Output the (X, Y) coordinate of the center of the cell containing the given text.  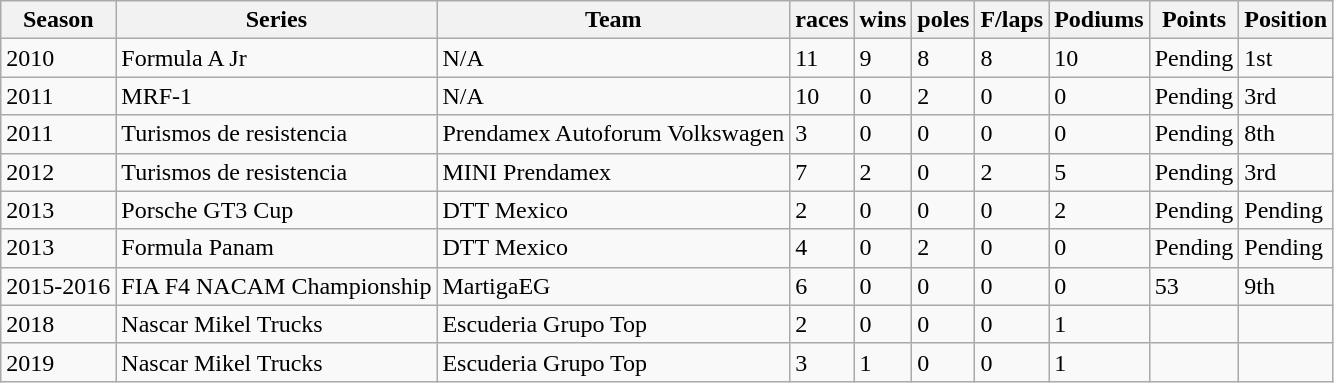
8th (1286, 134)
53 (1194, 286)
Position (1286, 20)
Team (614, 20)
4 (822, 248)
Points (1194, 20)
Formula Panam (276, 248)
6 (822, 286)
poles (944, 20)
Porsche GT3 Cup (276, 210)
Series (276, 20)
2010 (58, 58)
2012 (58, 172)
9th (1286, 286)
FIA F4 NACAM Championship (276, 286)
11 (822, 58)
1st (1286, 58)
Formula A Jr (276, 58)
2015-2016 (58, 286)
Podiums (1099, 20)
7 (822, 172)
wins (883, 20)
2019 (58, 362)
Prendamex Autoforum Volkswagen (614, 134)
MRF-1 (276, 96)
9 (883, 58)
races (822, 20)
F/laps (1012, 20)
Season (58, 20)
MINI Prendamex (614, 172)
2018 (58, 324)
MartigaEG (614, 286)
5 (1099, 172)
